Return the [x, y] coordinate for the center point of the cell that contains the specified text.  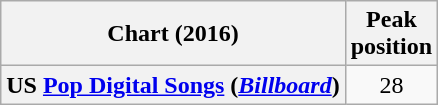
US Pop Digital Songs (Billboard) [173, 85]
Chart (2016) [173, 34]
28 [391, 85]
Peak position [391, 34]
